From the cell containing the given text, extract its center point as (x, y) coordinate. 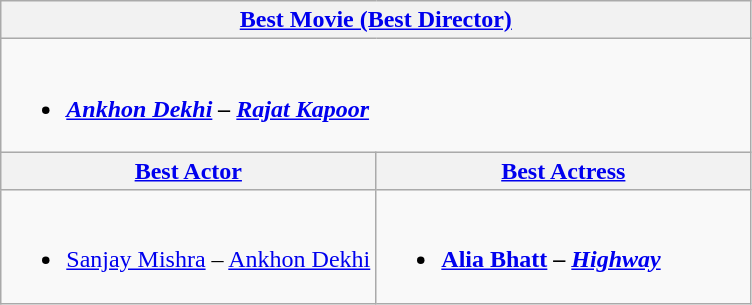
Best Movie (Best Director) (376, 20)
Ankhon Dekhi – Rajat Kapoor (376, 96)
Alia Bhatt – Highway (564, 246)
Sanjay Mishra – Ankhon Dekhi (188, 246)
Best Actor (188, 171)
Best Actress (564, 171)
